From the cell containing the given text, extract its center point as [X, Y] coordinate. 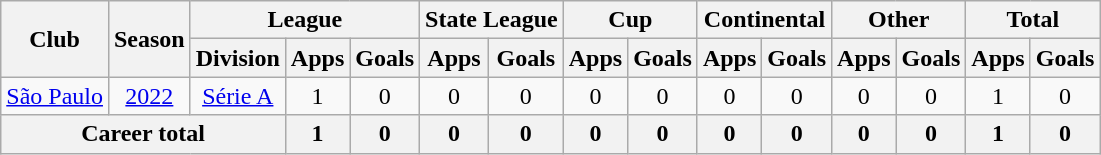
Career total [144, 134]
Club [55, 39]
Cup [630, 20]
League [304, 20]
Série A [238, 96]
Continental [764, 20]
Total [1033, 20]
São Paulo [55, 96]
State League [492, 20]
2022 [149, 96]
Division [238, 58]
Other [899, 20]
Season [149, 39]
